Find where the given text appears and provide that cell's center as [x, y] coordinate. 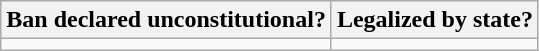
Legalized by state? [434, 20]
Ban declared unconstitutional? [166, 20]
